Return (X, Y) of the center of cell containing provided text 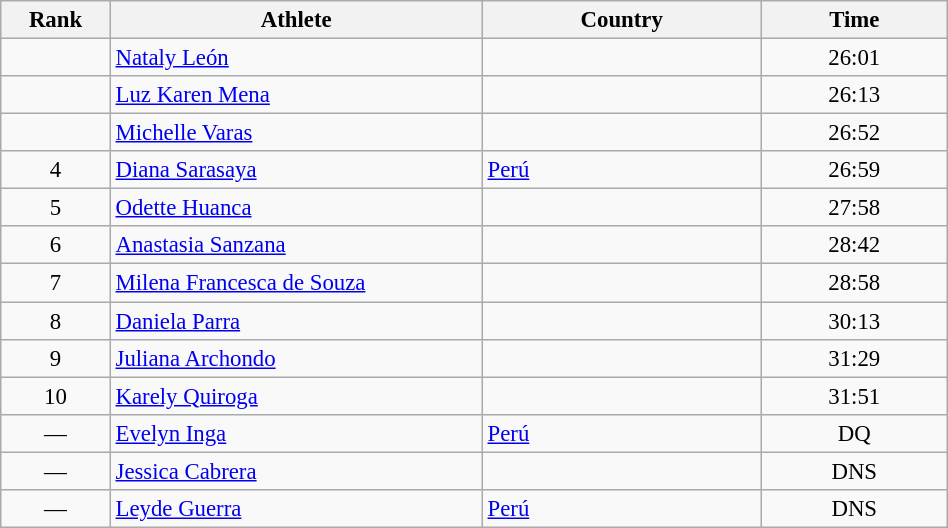
28:58 (854, 283)
26:52 (854, 133)
Daniela Parra (296, 321)
Diana Sarasaya (296, 170)
26:13 (854, 95)
6 (56, 245)
10 (56, 396)
Luz Karen Mena (296, 95)
26:01 (854, 58)
Anastasia Sanzana (296, 245)
28:42 (854, 245)
5 (56, 208)
Jessica Cabrera (296, 471)
31:29 (854, 358)
Athlete (296, 20)
4 (56, 170)
31:51 (854, 396)
8 (56, 321)
Country (622, 20)
27:58 (854, 208)
Time (854, 20)
7 (56, 283)
Nataly León (296, 58)
Rank (56, 20)
Leyde Guerra (296, 509)
Michelle Varas (296, 133)
Karely Quiroga (296, 396)
Odette Huanca (296, 208)
30:13 (854, 321)
26:59 (854, 170)
Evelyn Inga (296, 433)
9 (56, 358)
Juliana Archondo (296, 358)
Milena Francesca de Souza (296, 283)
DQ (854, 433)
